Output the [x, y] coordinate of the center of the cell containing the given text.  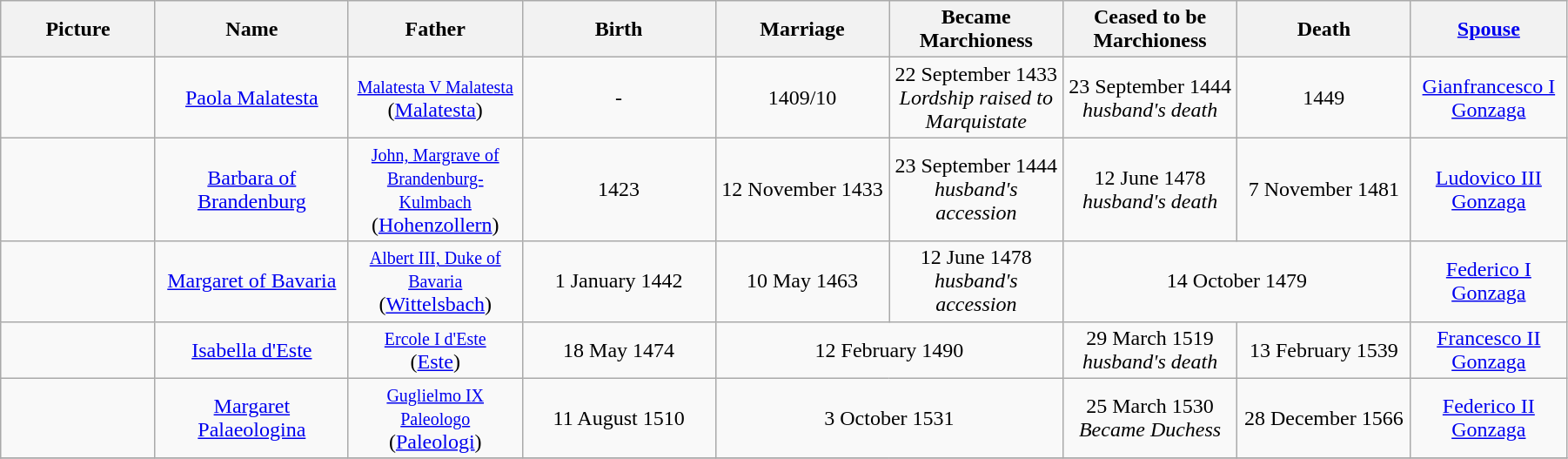
Federico II Gonzaga [1488, 418]
John, Margrave of Brandenburg-Kulmbach(Hohenzollern) [435, 190]
12 June 1478husband's death [1150, 190]
Ceased to be Marchioness [1150, 30]
Guglielmo IX Paleologo(Paleologi) [435, 418]
13 February 1539 [1323, 350]
12 November 1433 [802, 190]
28 December 1566 [1323, 418]
Marriage [802, 30]
1423 [619, 190]
Ludovico III Gonzaga [1488, 190]
1409/10 [802, 98]
23 September 1444husband's death [1150, 98]
12 June 1478husband's accession [976, 281]
23 September 1444husband's accession [976, 190]
Malatesta V Malatesta(Malatesta) [435, 98]
Margaret of Bavaria [251, 281]
Spouse [1488, 30]
1449 [1323, 98]
14 October 1479 [1237, 281]
22 September 1433Lordship raised to Marquistate [976, 98]
Gianfrancesco I Gonzaga [1488, 98]
12 February 1490 [889, 350]
Picture [78, 30]
Barbara of Brandenburg [251, 190]
Francesco II Gonzaga [1488, 350]
Federico I Gonzaga [1488, 281]
Paola Malatesta [251, 98]
Name [251, 30]
25 March 1530Became Duchess [1150, 418]
Birth [619, 30]
Albert III, Duke of Bavaria(Wittelsbach) [435, 281]
Margaret Palaeologina [251, 418]
10 May 1463 [802, 281]
3 October 1531 [889, 418]
7 November 1481 [1323, 190]
11 August 1510 [619, 418]
Father [435, 30]
Isabella d'Este [251, 350]
18 May 1474 [619, 350]
Ercole I d'Este(Este) [435, 350]
- [619, 98]
29 March 1519husband's death [1150, 350]
1 January 1442 [619, 281]
Became Marchioness [976, 30]
Death [1323, 30]
